Extract the [x, y] coordinate from the center of the cell holding the provided text.  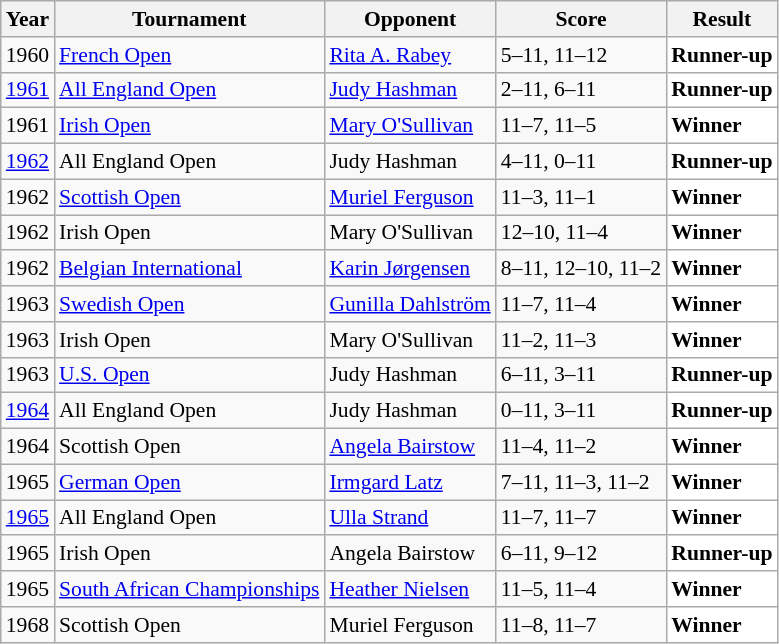
11–7, 11–4 [581, 304]
Ulla Strand [410, 518]
11–5, 11–4 [581, 589]
Rita A. Rabey [410, 55]
12–10, 11–4 [581, 233]
5–11, 11–12 [581, 55]
8–11, 12–10, 11–2 [581, 269]
German Open [189, 482]
French Open [189, 55]
Opponent [410, 19]
Karin Jørgensen [410, 269]
2–11, 6–11 [581, 90]
Heather Nielsen [410, 589]
U.S. Open [189, 375]
Tournament [189, 19]
1968 [28, 625]
11–7, 11–5 [581, 126]
Year [28, 19]
Belgian International [189, 269]
7–11, 11–3, 11–2 [581, 482]
Gunilla Dahlström [410, 304]
11–4, 11–2 [581, 447]
6–11, 9–12 [581, 554]
11–8, 11–7 [581, 625]
Result [722, 19]
South African Championships [189, 589]
11–7, 11–7 [581, 518]
Swedish Open [189, 304]
11–2, 11–3 [581, 340]
4–11, 0–11 [581, 162]
0–11, 3–11 [581, 411]
6–11, 3–11 [581, 375]
Score [581, 19]
11–3, 11–1 [581, 197]
1960 [28, 55]
Irmgard Latz [410, 482]
